Provide the (x, y) coordinate of the cell's center where the given text is located.  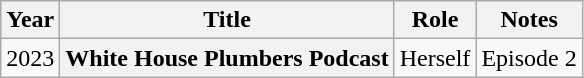
Episode 2 (529, 58)
White House Plumbers Podcast (227, 58)
Notes (529, 20)
Title (227, 20)
Year (30, 20)
Herself (435, 58)
Role (435, 20)
2023 (30, 58)
